Determine the (X, Y) coordinate at the center of the cell enclosing the given text.  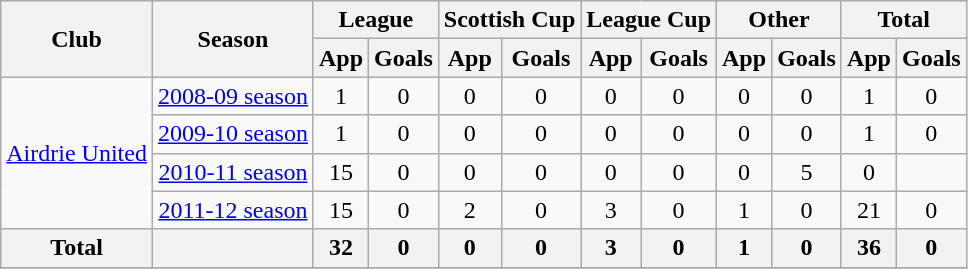
Other (780, 20)
Club (77, 39)
League Cup (649, 20)
2 (470, 210)
5 (807, 172)
Scottish Cup (509, 20)
2011-12 season (232, 210)
2009-10 season (232, 134)
2010-11 season (232, 172)
Airdrie United (77, 153)
32 (340, 248)
21 (868, 210)
2008-09 season (232, 96)
36 (868, 248)
League (376, 20)
Season (232, 39)
